Extract the [X, Y] coordinate from the center of the cell holding the provided text.  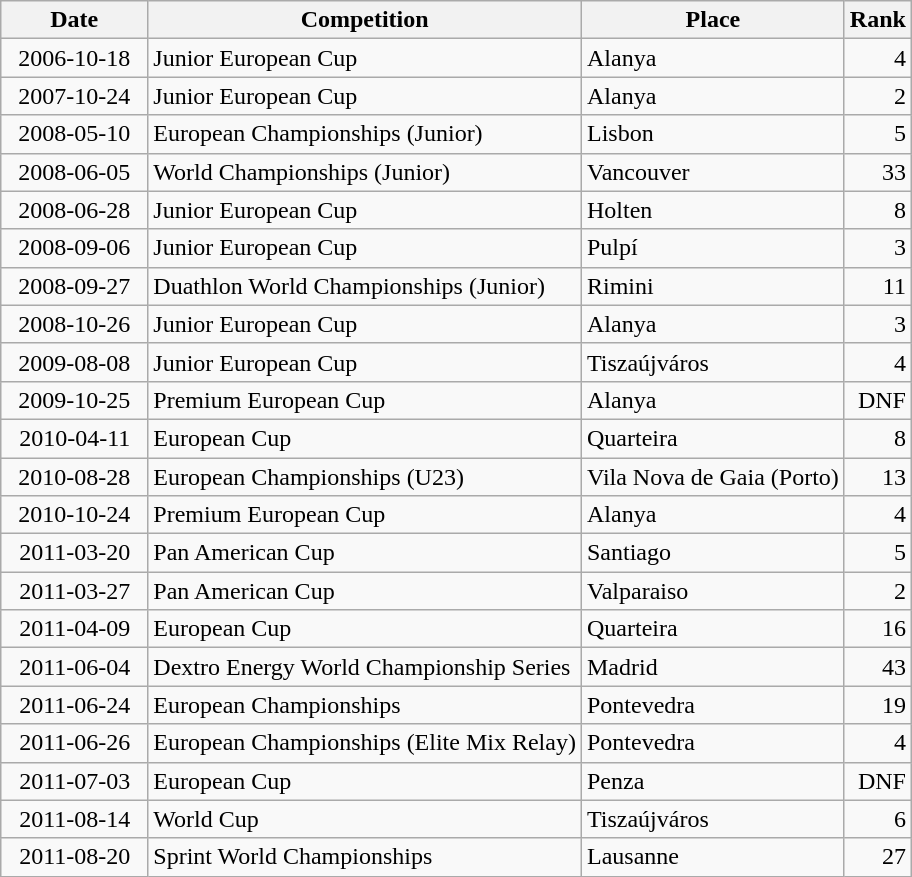
2010-04-11 [74, 438]
2011-03-27 [74, 591]
2009-10-25 [74, 400]
Pulpí [712, 248]
Holten [712, 210]
2008-06-28 [74, 210]
33 [878, 172]
2011-04-09 [74, 629]
16 [878, 629]
2010-08-28 [74, 477]
Madrid [712, 667]
Competition [365, 20]
2008-06-05 [74, 172]
2010-10-24 [74, 515]
European Championships (U23) [365, 477]
2011-03-20 [74, 553]
2011-08-14 [74, 819]
2011-06-24 [74, 705]
Duathlon World Championships (Junior) [365, 286]
Rimini [712, 286]
European Championships (Junior) [365, 134]
2011-08-20 [74, 857]
2009-08-08 [74, 362]
Valparaiso [712, 591]
27 [878, 857]
13 [878, 477]
2011-07-03 [74, 781]
Lisbon [712, 134]
Lausanne [712, 857]
Penza [712, 781]
2008-05-10 [74, 134]
19 [878, 705]
Vancouver [712, 172]
Dextro Energy World Championship Series [365, 667]
Vila Nova de Gaia (Porto) [712, 477]
Sprint World Championships [365, 857]
2008-09-27 [74, 286]
43 [878, 667]
11 [878, 286]
2011-06-04 [74, 667]
2008-09-06 [74, 248]
Date [74, 20]
World Cup [365, 819]
Place [712, 20]
Rank [878, 20]
European Championships [365, 705]
6 [878, 819]
2006-10-18 [74, 58]
2008-10-26 [74, 324]
2007-10-24 [74, 96]
2011-06-26 [74, 743]
European Championships (Elite Mix Relay) [365, 743]
Santiago [712, 553]
World Championships (Junior) [365, 172]
